Identify which cell holds the provided text, then report its [X, Y] central coordinate. 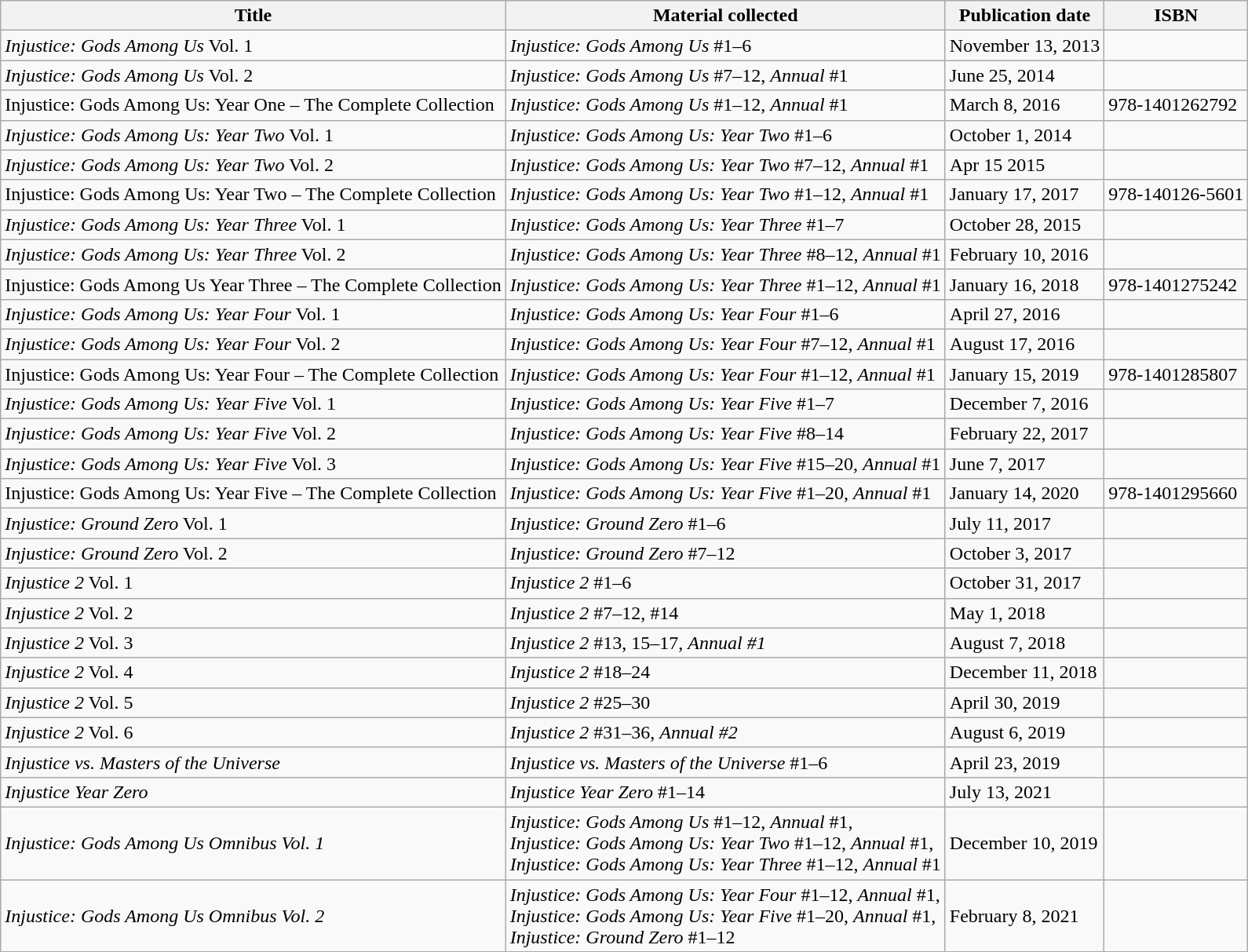
Injustice: Gods Among Us: Year Five Vol. 3 [253, 464]
April 27, 2016 [1024, 314]
Injustice: Gods Among Us: Year Four Vol. 2 [253, 344]
Injustice: Ground Zero Vol. 1 [253, 523]
Injustice: Ground Zero #7–12 [725, 553]
December 10, 2019 [1024, 843]
978-1401262792 [1176, 105]
Injustice: Gods Among Us #1–12, Annual #1,Injustice: Gods Among Us: Year Two #1–12, Annual #1,Injustice: Gods Among Us: Year Three #1–12, Annual #1 [725, 843]
August 6, 2019 [1024, 732]
January 16, 2018 [1024, 284]
Injustice 2 Vol. 6 [253, 732]
Injustice: Gods Among Us: Year Three Vol. 1 [253, 224]
Injustice: Ground Zero Vol. 2 [253, 553]
Injustice 2 #31–36, Annual #2 [725, 732]
December 7, 2016 [1024, 404]
May 1, 2018 [1024, 613]
Publication date [1024, 16]
Injustice: Gods Among Us #7–12, Annual #1 [725, 75]
November 13, 2013 [1024, 46]
Injustice 2 Vol. 2 [253, 613]
August 7, 2018 [1024, 643]
Injustice: Gods Among Us: Year Two Vol. 2 [253, 165]
Injustice: Ground Zero #1–6 [725, 523]
Injustice: Gods Among Us: Year Four – The Complete Collection [253, 374]
June 7, 2017 [1024, 464]
April 30, 2019 [1024, 702]
Material collected [725, 16]
Injustice: Gods Among Us: Year Five #1–7 [725, 404]
October 1, 2014 [1024, 135]
January 17, 2017 [1024, 195]
Injustice Year Zero #1–14 [725, 792]
978-1401285807 [1176, 374]
ISBN [1176, 16]
Injustice: Gods Among Us: Year Four #1–12, Annual #1,Injustice: Gods Among Us: Year Five #1–20, Annual #1,Injustice: Ground Zero #1–12 [725, 915]
Injustice: Gods Among Us: Year Three #1–12, Annual #1 [725, 284]
October 28, 2015 [1024, 224]
August 17, 2016 [1024, 344]
Injustice: Gods Among Us: Year Five #8–14 [725, 434]
February 8, 2021 [1024, 915]
Injustice 2 #25–30 [725, 702]
Injustice 2 #18–24 [725, 673]
978-140126-5601 [1176, 195]
Injustice: Gods Among Us Omnibus Vol. 2 [253, 915]
January 14, 2020 [1024, 494]
Injustice: Gods Among Us: Year Two – The Complete Collection [253, 195]
Injustice: Gods Among Us Omnibus Vol. 1 [253, 843]
Injustice vs. Masters of the Universe [253, 762]
Injustice: Gods Among Us: Year Five #1–20, Annual #1 [725, 494]
Injustice: Gods Among Us: Year Five #15–20, Annual #1 [725, 464]
Injustice 2 Vol. 4 [253, 673]
Injustice 2 Vol. 3 [253, 643]
October 31, 2017 [1024, 583]
Injustice: Gods Among Us: Year Three #8–12, Annual #1 [725, 254]
Injustice: Gods Among Us: Year Four #7–12, Annual #1 [725, 344]
Injustice: Gods Among Us: Year Five – The Complete Collection [253, 494]
Injustice 2 #13, 15–17, Annual #1 [725, 643]
July 13, 2021 [1024, 792]
January 15, 2019 [1024, 374]
Injustice: Gods Among Us #1–12, Annual #1 [725, 105]
Injustice Year Zero [253, 792]
Injustice: Gods Among Us: Year One – The Complete Collection [253, 105]
Injustice: Gods Among Us: Year Four #1–12, Annual #1 [725, 374]
Injustice 2 #7–12, #14 [725, 613]
October 3, 2017 [1024, 553]
March 8, 2016 [1024, 105]
Injustice: Gods Among Us: Year Four Vol. 1 [253, 314]
February 22, 2017 [1024, 434]
Injustice 2 Vol. 5 [253, 702]
Injustice vs. Masters of the Universe #1–6 [725, 762]
978-1401275242 [1176, 284]
Injustice: Gods Among Us Vol. 2 [253, 75]
Injustice: Gods Among Us: Year Two #1–12, Annual #1 [725, 195]
Injustice: Gods Among Us: Year Two Vol. 1 [253, 135]
978-1401295660 [1176, 494]
Injustice: Gods Among Us: Year Four #1–6 [725, 314]
December 11, 2018 [1024, 673]
Injustice 2 #1–6 [725, 583]
Injustice: Gods Among Us: Year Five Vol. 1 [253, 404]
February 10, 2016 [1024, 254]
Apr 15 2015 [1024, 165]
July 11, 2017 [1024, 523]
Title [253, 16]
Injustice: Gods Among Us: Year Five Vol. 2 [253, 434]
Injustice: Gods Among Us: Year Three Vol. 2 [253, 254]
Injustice: Gods Among Us: Year Two #7–12, Annual #1 [725, 165]
Injustice: Gods Among Us Vol. 1 [253, 46]
Injustice: Gods Among Us #1–6 [725, 46]
Injustice 2 Vol. 1 [253, 583]
Injustice: Gods Among Us Year Three – The Complete Collection [253, 284]
Injustice: Gods Among Us: Year Two #1–6 [725, 135]
Injustice: Gods Among Us: Year Three #1–7 [725, 224]
June 25, 2014 [1024, 75]
April 23, 2019 [1024, 762]
